Determine the [X, Y] coordinate at the center of the cell enclosing the given text.  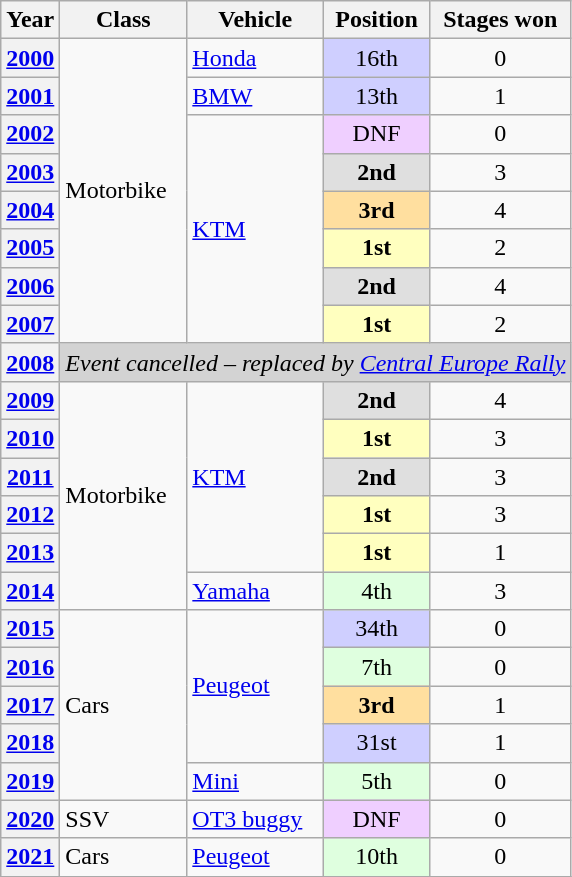
31st [377, 743]
2008 [30, 362]
5th [377, 781]
2014 [30, 591]
2018 [30, 743]
OT3 buggy [256, 819]
2000 [30, 58]
2015 [30, 629]
2004 [30, 210]
Stages won [500, 20]
2016 [30, 667]
Event cancelled – replaced by Central Europe Rally [316, 362]
13th [377, 96]
2010 [30, 438]
BMW [256, 96]
Mini [256, 781]
SSV [124, 819]
2019 [30, 781]
Position [377, 20]
2021 [30, 857]
Yamaha [256, 591]
Class [124, 20]
2007 [30, 324]
10th [377, 857]
16th [377, 58]
34th [377, 629]
2017 [30, 705]
4th [377, 591]
Year [30, 20]
2001 [30, 96]
2012 [30, 515]
2009 [30, 400]
2020 [30, 819]
Vehicle [256, 20]
2006 [30, 286]
2011 [30, 477]
2005 [30, 248]
2002 [30, 134]
2013 [30, 553]
Honda [256, 58]
2003 [30, 172]
7th [377, 667]
